Locate the cell with the specified text and output its (x, y) center coordinate. 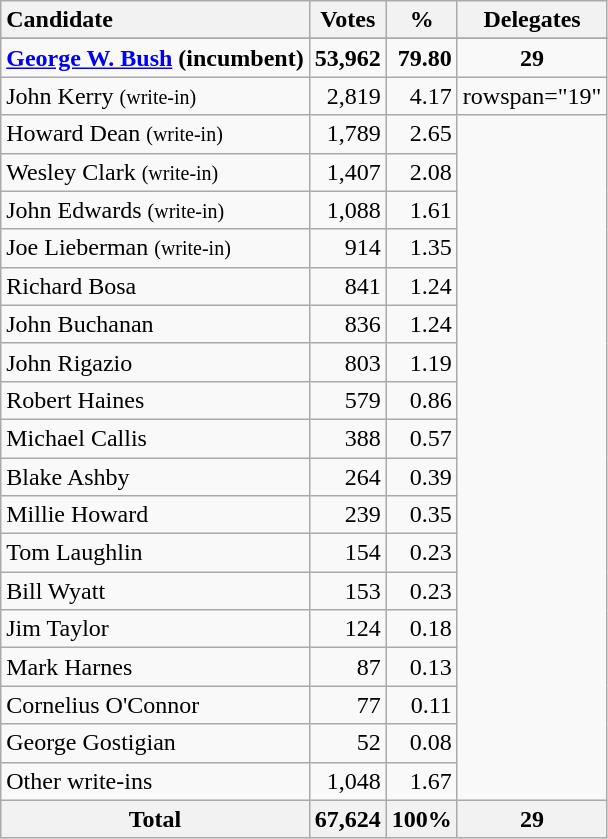
0.13 (422, 667)
George Gostigian (155, 743)
Delegates (532, 20)
Bill Wyatt (155, 591)
803 (348, 362)
0.57 (422, 438)
rowspan="19" (532, 96)
0.39 (422, 477)
836 (348, 324)
Tom Laughlin (155, 553)
53,962 (348, 58)
Wesley Clark (write-in) (155, 172)
0.08 (422, 743)
52 (348, 743)
1.67 (422, 781)
4.17 (422, 96)
0.11 (422, 705)
Candidate (155, 20)
John Kerry (write-in) (155, 96)
Votes (348, 20)
1,048 (348, 781)
67,624 (348, 819)
1,088 (348, 210)
124 (348, 629)
Jim Taylor (155, 629)
Mark Harnes (155, 667)
0.18 (422, 629)
0.86 (422, 400)
Cornelius O'Connor (155, 705)
Michael Callis (155, 438)
1.19 (422, 362)
154 (348, 553)
264 (348, 477)
2,819 (348, 96)
914 (348, 248)
87 (348, 667)
Howard Dean (write-in) (155, 134)
Joe Lieberman (write-in) (155, 248)
239 (348, 515)
1.35 (422, 248)
Richard Bosa (155, 286)
2.65 (422, 134)
John Rigazio (155, 362)
Total (155, 819)
77 (348, 705)
John Edwards (write-in) (155, 210)
Robert Haines (155, 400)
79.80 (422, 58)
Other write-ins (155, 781)
100% (422, 819)
1.61 (422, 210)
841 (348, 286)
2.08 (422, 172)
Millie Howard (155, 515)
153 (348, 591)
% (422, 20)
388 (348, 438)
George W. Bush (incumbent) (155, 58)
579 (348, 400)
1,789 (348, 134)
John Buchanan (155, 324)
1,407 (348, 172)
Blake Ashby (155, 477)
0.35 (422, 515)
